Provide the (X, Y) coordinate of the cell's center where the given text is located.  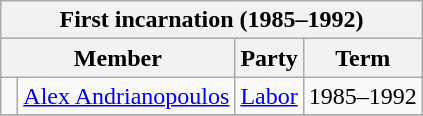
First incarnation (1985–1992) (212, 20)
Member (118, 58)
1985–1992 (362, 96)
Party (269, 58)
Alex Andrianopoulos (126, 96)
Term (362, 58)
Labor (269, 96)
